Identify which cell holds the provided text, then report its (x, y) central coordinate. 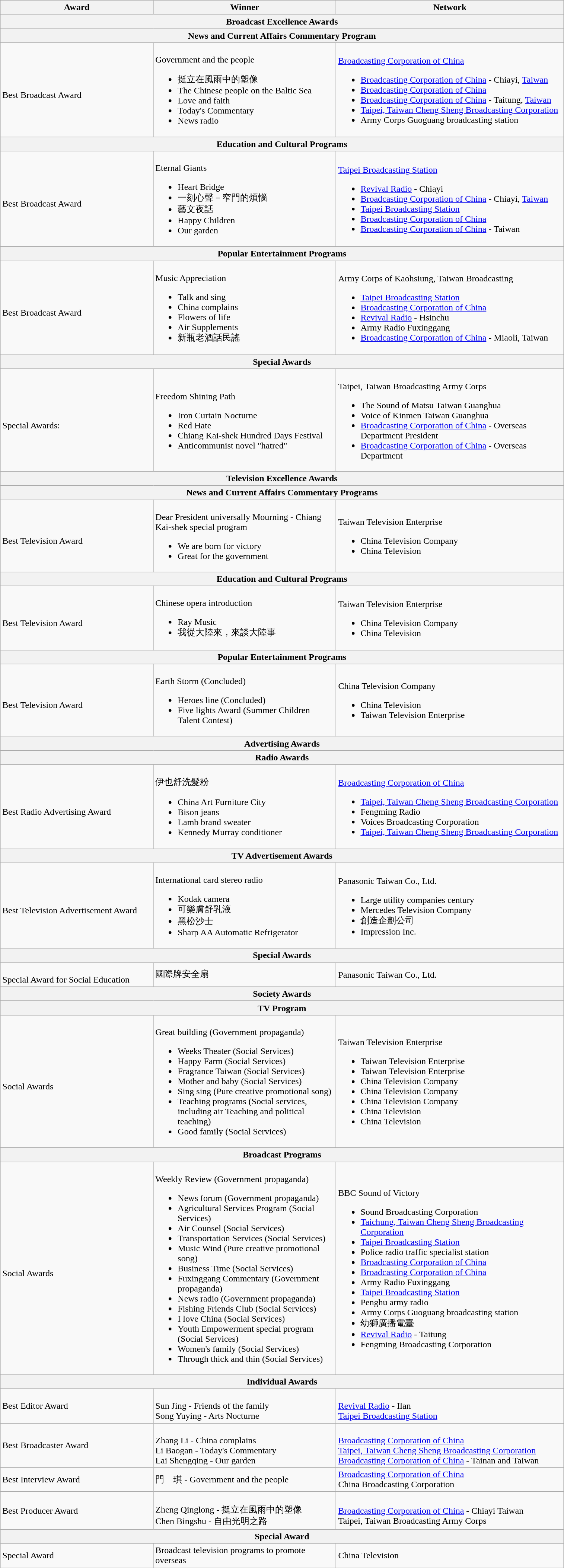
Dear President universally Mourning - Chiang Kai-shek special programWe are born for victoryGreat for the government (245, 536)
Government and the people挺立在風雨中的塑像The Chinese people on the Baltic SeaLove and faithToday's CommentaryNews radio (245, 90)
國際牌安全扇 (245, 974)
Best Broadcaster Award (77, 1446)
Broadcast Excellence Awards (282, 22)
Special Awards: (77, 420)
Broadcasting Corporation of China Taipei, Taiwan Cheng Sheng Broadcasting Corporation Broadcasting Corporation of China - Tainan and Taiwan (450, 1446)
Chinese opera introductionRay Music我從大陸來，來談大陸事 (245, 618)
Network (450, 7)
Television Excellence Awards (282, 478)
Radio Awards (282, 757)
Zheng Qinglong - 挺立在風雨中的塑像 Chen Bingshu - 自由光明之路 (245, 1510)
Best Television Advertisement Award (77, 906)
Advertising Awards (282, 743)
News and Current Affairs Commentary Program (282, 36)
China Television (450, 1556)
門 琪 - Government and the people (245, 1480)
Best Interview Award (77, 1480)
Award (77, 7)
Best Radio Advertising Award (77, 807)
Winner (245, 7)
Panasonic Taiwan Co., Ltd.Large utility companies centuryMercedes Television Company創造企劃公司Impression Inc. (450, 906)
China Television CompanyChina TelevisionTaiwan Television Enterprise (450, 700)
Best Producer Award (77, 1510)
Zhang Li - China complains Li Baogan - Today's Commentary Lai Shengqing - Our garden (245, 1446)
Special Award for Social Education (77, 974)
Best Editor Award (77, 1406)
Broadcasting Corporation of ChinaChina Broadcasting Corporation (450, 1480)
Earth Storm (Concluded)Heroes line (Concluded)Five lights Award (Summer Children Talent Contest) (245, 700)
Sun Jing - Friends of the family Song Yuying - Arts Nocturne (245, 1406)
News and Current Affairs Commentary Programs (282, 492)
Revival Radio - Ilan Taipei Broadcasting Station (450, 1406)
TV Advertisement Awards (282, 856)
Eternal GiantsHeart Bridge一刻心聲－窄門的煩惱藝文夜話Happy ChildrenOur garden (245, 199)
Panasonic Taiwan Co., Ltd. (450, 974)
Music AppreciationTalk and singChina complainsFlowers of lifeAir Supplements新瓶老酒話民謠 (245, 308)
International card stereo radioKodak camera可樂膚舒乳液黑松沙士Sharp AA Automatic Refrigerator (245, 906)
Freedom Shining PathIron Curtain NocturneRed HateChiang Kai-shek Hundred Days FestivalAnticommunist novel "hatred" (245, 420)
Broadcast television programs to promote overseas (245, 1556)
伊也舒洗髮粉China Art Furniture CityBison jeansLamb brand sweaterKennedy Murray conditioner (245, 807)
Society Awards (282, 994)
Broadcast Programs (282, 1155)
TV Program (282, 1008)
Broadcasting Corporation of China - Chiayi Taiwan Taipei, Taiwan Broadcasting Army Corps (450, 1510)
Individual Awards (282, 1382)
